Scan for the cell matching the given text and deliver its (x, y) coordinate at center. 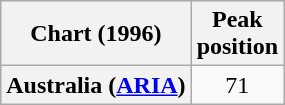
71 (237, 85)
Australia (ARIA) (96, 85)
Chart (1996) (96, 34)
Peakposition (237, 34)
